Extract the (X, Y) coordinate from the center of the cell holding the provided text.  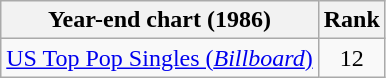
12 (352, 58)
Rank (352, 20)
US Top Pop Singles (Billboard) (160, 58)
Year-end chart (1986) (160, 20)
